Search for the cell housing the specified text and yield its (X, Y) center coordinate. 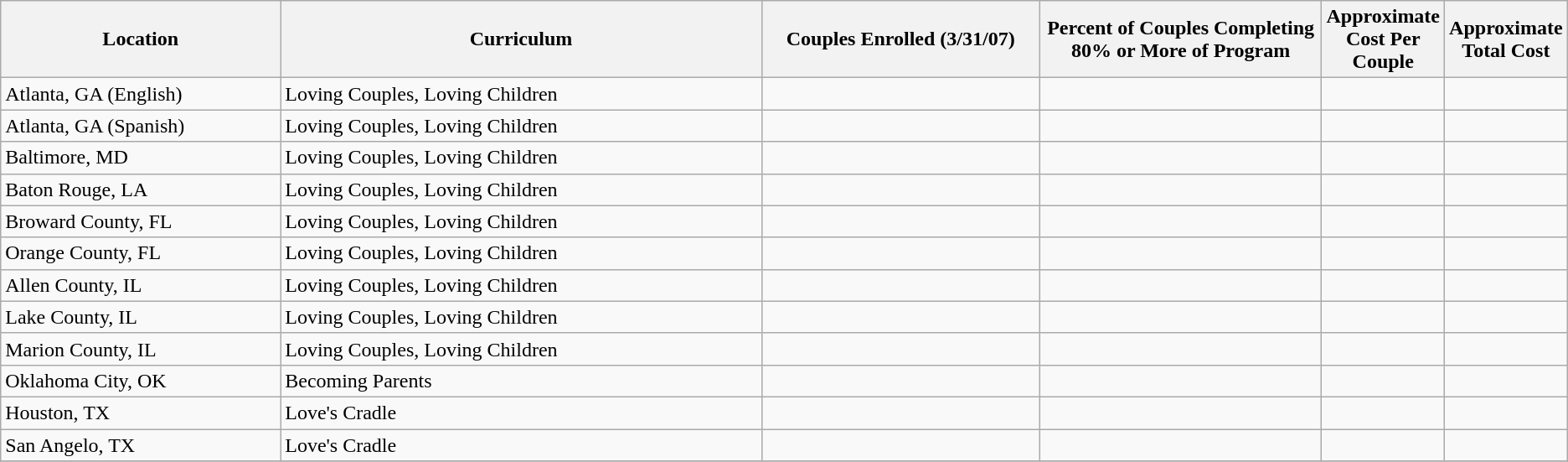
Baltimore, MD (141, 158)
Orange County, FL (141, 253)
Curriculum (521, 39)
Couples Enrolled (3/31/07) (900, 39)
Location (141, 39)
Broward County, FL (141, 221)
Approximate Total Cost (1506, 39)
Allen County, IL (141, 285)
Percent of Couples Completing 80% or More of Program (1181, 39)
Baton Rouge, LA (141, 189)
Atlanta, GA (English) (141, 94)
Houston, TX (141, 413)
Becoming Parents (521, 381)
San Angelo, TX (141, 445)
Marion County, IL (141, 349)
Oklahoma City, OK (141, 381)
Atlanta, GA (Spanish) (141, 126)
Approximate Cost Per Couple (1384, 39)
Lake County, IL (141, 317)
